Return [X, Y] of the center of cell containing provided text 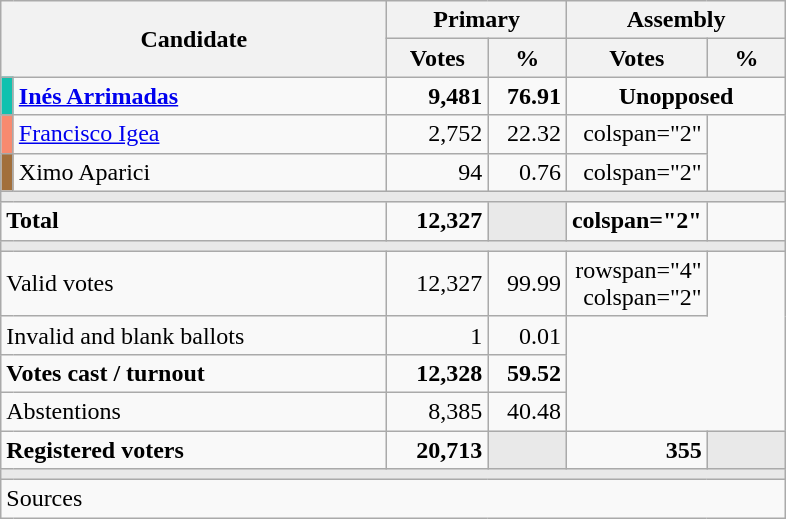
2,752 [438, 134]
99.99 [528, 284]
Valid votes [194, 284]
Ximo Aparici [200, 172]
Invalid and blank ballots [194, 335]
rowspan="4" colspan="2" [636, 284]
Candidate [194, 39]
Primary [477, 20]
Registered voters [194, 449]
0.76 [528, 172]
Sources [394, 499]
1 [438, 335]
22.32 [528, 134]
9,481 [438, 96]
Inés Arrimadas [200, 96]
Abstentions [194, 411]
355 [636, 449]
12,328 [438, 373]
8,385 [438, 411]
Votes cast / turnout [194, 373]
Francisco Igea [200, 134]
94 [438, 172]
0.01 [528, 335]
Assembly [676, 20]
59.52 [528, 373]
Unopposed [676, 96]
20,713 [438, 449]
76.91 [528, 96]
40.48 [528, 411]
Total [194, 221]
